Determine the (x, y) coordinate at the center of the cell enclosing the given text.  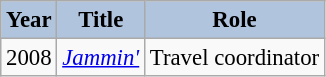
2008 (29, 58)
Title (101, 20)
Role (235, 20)
Year (29, 20)
Jammin' (101, 58)
Travel coordinator (235, 58)
